From the cell containing the given text, extract its center point as [X, Y] coordinate. 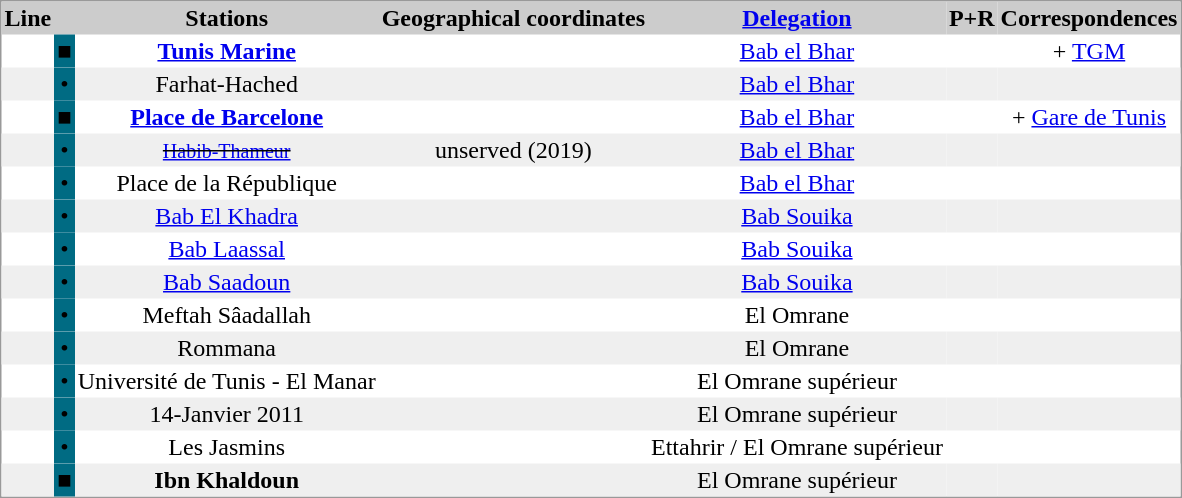
Bab El Khadra [227, 216]
Delegation [797, 18]
Line [28, 18]
+ Gare de Tunis [1090, 116]
Bab Saadoun [227, 282]
Université de Tunis - El Manar [227, 380]
Stations [227, 18]
Bab Laassal [227, 248]
Meftah Sâadallah [227, 314]
P+R [972, 18]
+ TGM [1090, 50]
unserved (2019) [514, 150]
Habib-Thameur [227, 150]
Ibn Khaldoun [227, 480]
Rommana [227, 348]
Geographical coordinates [514, 18]
Tunis Marine [227, 50]
Place de la République [227, 182]
14-Janvier 2011 [227, 414]
Correspondences [1090, 18]
Ettahrir / El Omrane supérieur [797, 446]
Farhat-Hached [227, 84]
Place de Barcelone [227, 116]
Les Jasmins [227, 446]
